Identify which cell holds the provided text, then report its (X, Y) central coordinate. 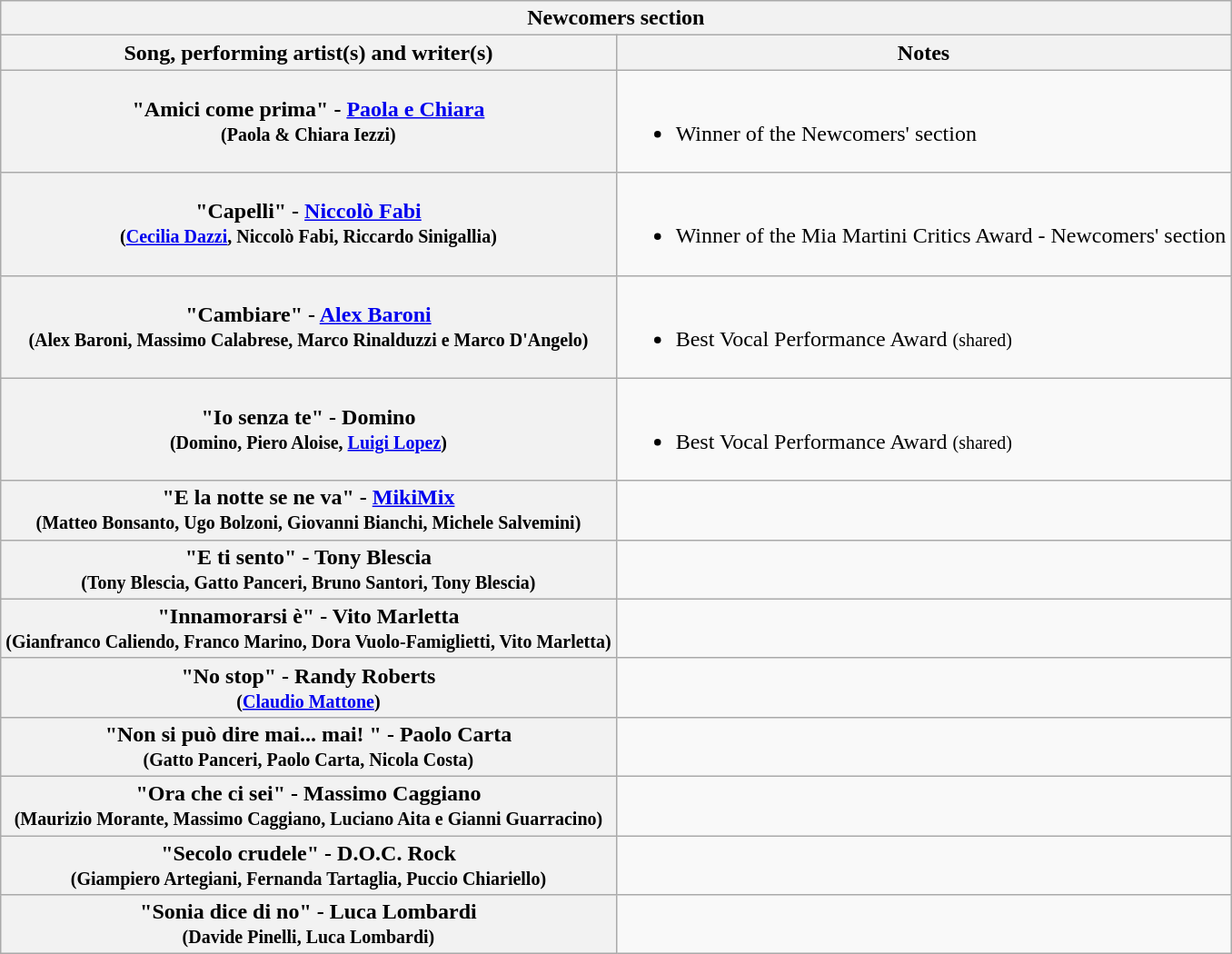
"Io senza te" - Domino (Domino, Piero Aloise, Luigi Lopez) (309, 429)
Song, performing artist(s) and writer(s) (309, 53)
"Innamorarsi è" - Vito Marletta (Gianfranco Caliendo, Franco Marino, Dora Vuolo-Famiglietti, Vito Marletta) (309, 629)
"Non si può dire mai... mai! " - Paolo Carta (Gatto Panceri, Paolo Carta, Nicola Costa) (309, 747)
Notes (923, 53)
"Ora che ci sei" - Massimo Caggiano (Maurizio Morante, Massimo Caggiano, Luciano Aita e Gianni Guarracino) (309, 805)
"Cambiare" - Alex Baroni (Alex Baroni, Massimo Calabrese, Marco Rinalduzzi e Marco D'Angelo) (309, 327)
Winner of the Newcomers' section (923, 122)
Newcomers section (616, 18)
Winner of the Mia Martini Critics Award - Newcomers' section (923, 224)
"Secolo crudele" - D.O.C. Rock (Giampiero Artegiani, Fernanda Tartaglia, Puccio Chiariello) (309, 865)
"E ti sento" - Tony Blescia (Tony Blescia, Gatto Panceri, Bruno Santori, Tony Blescia) (309, 569)
"No stop" - Randy Roberts (Claudio Mattone) (309, 687)
"Sonia dice di no" - Luca Lombardi (Davide Pinelli, Luca Lombardi) (309, 925)
"E la notte se ne va" - MikiMix (Matteo Bonsanto, Ugo Bolzoni, Giovanni Bianchi, Michele Salvemini) (309, 511)
"Amici come prima" - Paola e Chiara (Paola & Chiara Iezzi) (309, 122)
"Capelli" - Niccolò Fabi (Cecilia Dazzi, Niccolò Fabi, Riccardo Sinigallia) (309, 224)
